Output the [x, y] coordinate of the center of the cell containing the given text.  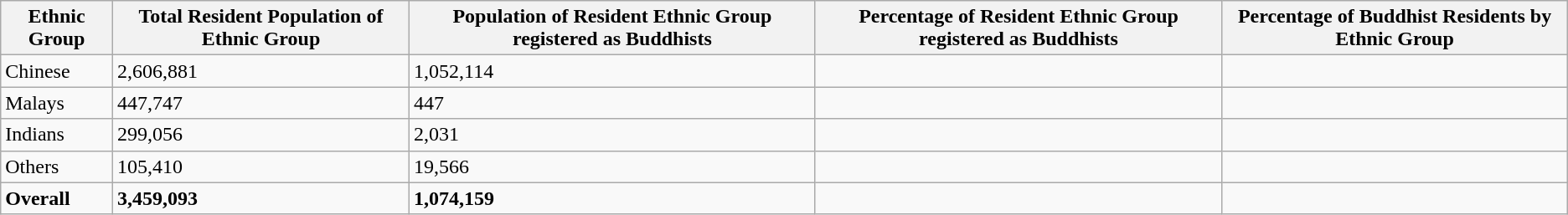
Percentage of Buddhist Residents by Ethnic Group [1395, 28]
Others [57, 166]
1,052,114 [611, 71]
105,410 [260, 166]
3,459,093 [260, 198]
2,031 [611, 135]
Malays [57, 103]
447 [611, 103]
Ethnic Group [57, 28]
Population of Resident Ethnic Group registered as Buddhists [611, 28]
447,747 [260, 103]
19,566 [611, 166]
1,074,159 [611, 198]
2,606,881 [260, 71]
Percentage of Resident Ethnic Group registered as Buddhists [1019, 28]
Chinese [57, 71]
Indians [57, 135]
299,056 [260, 135]
Total Resident Population of Ethnic Group [260, 28]
Overall [57, 198]
